Detect which cell encompasses the target text, then output its (X, Y) center coordinate. 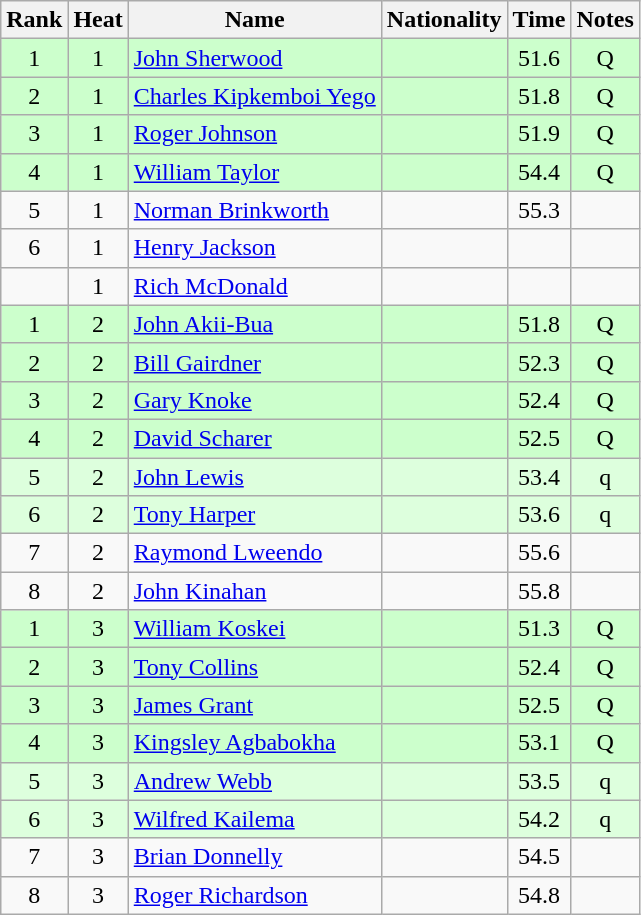
John Kinahan (254, 591)
55.3 (539, 210)
John Sherwood (254, 58)
54.2 (539, 819)
Notes (605, 20)
David Scharer (254, 438)
51.6 (539, 58)
William Koskei (254, 629)
54.5 (539, 857)
Brian Donnelly (254, 857)
Nationality (444, 20)
Rank (34, 20)
Raymond Lweendo (254, 553)
Roger Johnson (254, 134)
53.5 (539, 781)
Heat (98, 20)
55.6 (539, 553)
52.3 (539, 362)
Andrew Webb (254, 781)
Time (539, 20)
53.4 (539, 477)
Name (254, 20)
54.8 (539, 895)
Bill Gairdner (254, 362)
Roger Richardson (254, 895)
William Taylor (254, 172)
Wilfred Kailema (254, 819)
Tony Harper (254, 515)
55.8 (539, 591)
James Grant (254, 705)
53.1 (539, 743)
51.9 (539, 134)
Kingsley Agbabokha (254, 743)
John Akii-Bua (254, 324)
54.4 (539, 172)
53.6 (539, 515)
51.3 (539, 629)
Henry Jackson (254, 248)
John Lewis (254, 477)
Tony Collins (254, 667)
Charles Kipkemboi Yego (254, 96)
Rich McDonald (254, 286)
Norman Brinkworth (254, 210)
Gary Knoke (254, 400)
